Return [x, y] of the center of cell containing provided text 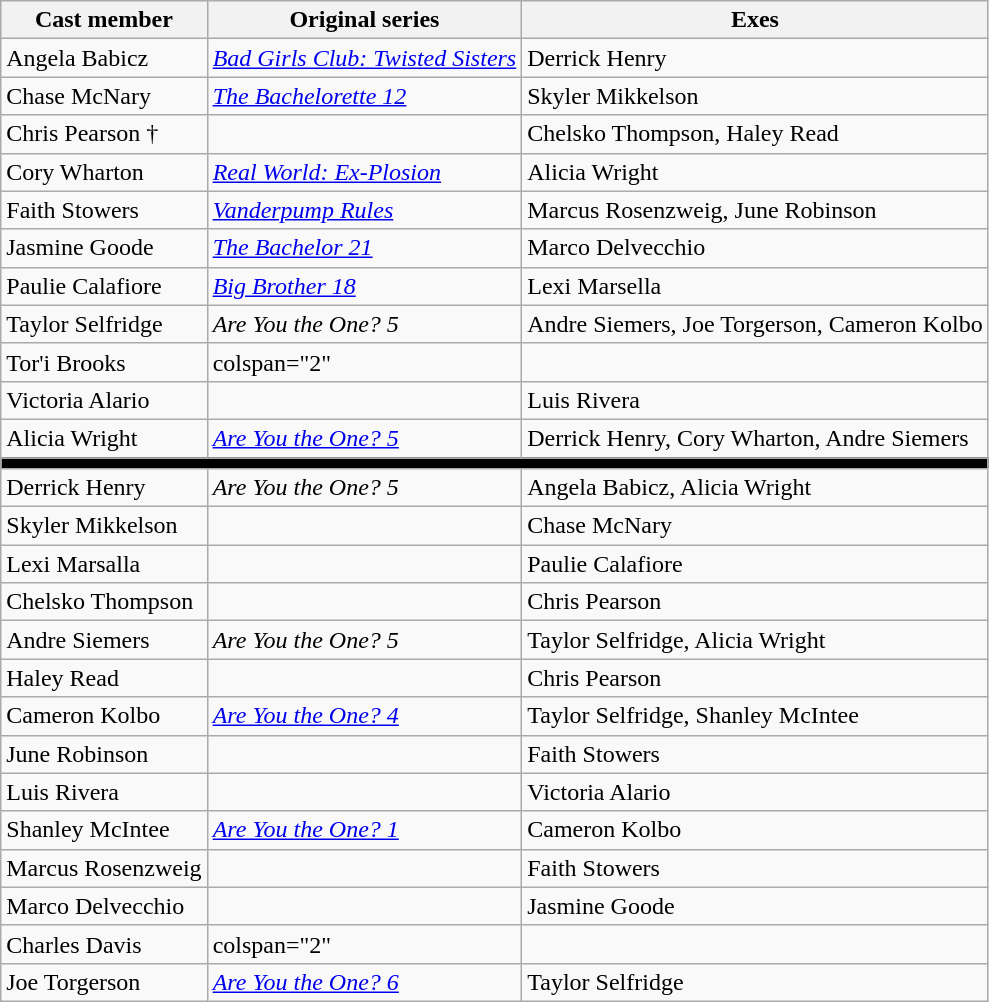
The Bachelorette 12 [364, 96]
Taylor Selfridge, Alicia Wright [755, 640]
Shanley McIntee [104, 830]
Are You the One? 4 [364, 716]
Cast member [104, 20]
Are You the One? 6 [364, 982]
Lexi Marsella [755, 286]
Haley Read [104, 678]
Are You the One? 1 [364, 830]
Vanderpump Rules [364, 210]
Angela Babicz, Alicia Wright [755, 488]
Charles Davis [104, 944]
Andre Siemers, Joe Torgerson, Cameron Kolbo [755, 324]
June Robinson [104, 754]
Bad Girls Club: Twisted Sisters [364, 58]
Lexi Marsalla [104, 564]
Derrick Henry, Cory Wharton, Andre Siemers [755, 438]
Chris Pearson † [104, 134]
Big Brother 18 [364, 286]
Original series [364, 20]
Marcus Rosenzweig [104, 868]
Andre Siemers [104, 640]
Marcus Rosenzweig, June Robinson [755, 210]
Tor'i Brooks [104, 362]
Cory Wharton [104, 172]
Real World: Ex-Plosion [364, 172]
Chelsko Thompson, Haley Read [755, 134]
Exes [755, 20]
Joe Torgerson [104, 982]
Chelsko Thompson [104, 602]
Angela Babicz [104, 58]
Taylor Selfridge, Shanley McIntee [755, 716]
The Bachelor 21 [364, 248]
